For the text-containing cell, return its midpoint in (X, Y) coordinate format. 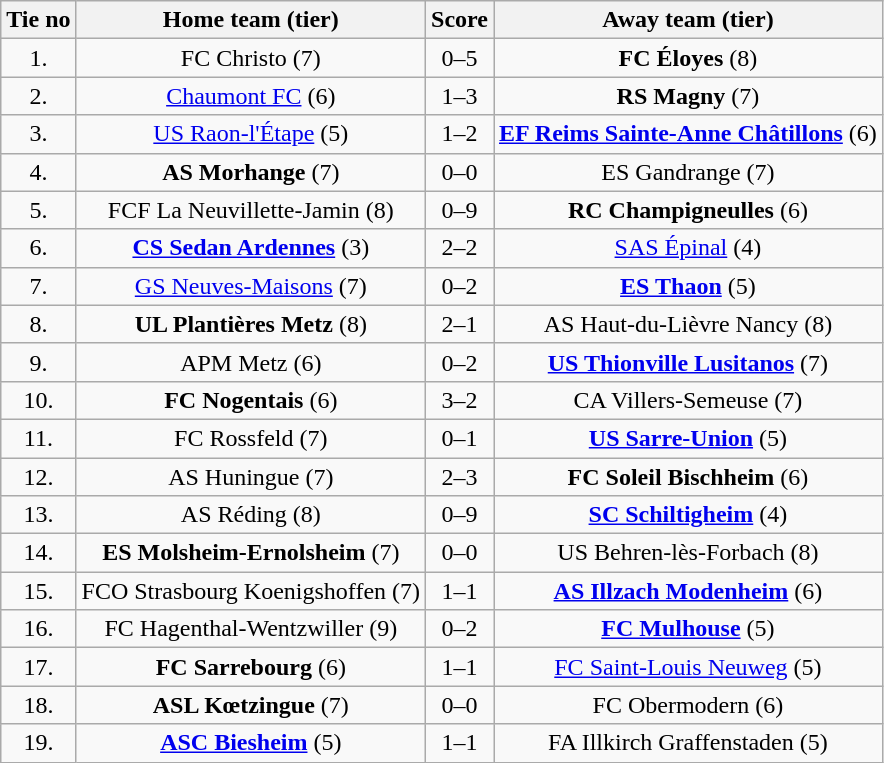
18. (38, 705)
FC Éloyes (8) (688, 58)
EF Reims Sainte-Anne Châtillons (6) (688, 134)
UL Plantières Metz (8) (251, 324)
8. (38, 324)
FC Nogentais (6) (251, 400)
14. (38, 553)
US Thionville Lusitanos (7) (688, 362)
AS Réding (8) (251, 515)
FC Obermodern (6) (688, 705)
ASL Kœtzingue (7) (251, 705)
FC Hagenthal-Wentzwiller (9) (251, 629)
2–2 (460, 248)
FC Christo (7) (251, 58)
FA Illkirch Graffenstaden (5) (688, 743)
SAS Épinal (4) (688, 248)
9. (38, 362)
AS Haut-du-Lièvre Nancy (8) (688, 324)
AS Illzach Modenheim (6) (688, 591)
Home team (tier) (251, 20)
17. (38, 667)
2–1 (460, 324)
12. (38, 477)
FCO Strasbourg Koenigshoffen (7) (251, 591)
16. (38, 629)
0–5 (460, 58)
3. (38, 134)
US Behren-lès-Forbach (8) (688, 553)
CA Villers-Semeuse (7) (688, 400)
ES Molsheim-Ernolsheim (7) (251, 553)
AS Morhange (7) (251, 172)
19. (38, 743)
CS Sedan Ardennes (3) (251, 248)
10. (38, 400)
Away team (tier) (688, 20)
US Raon-l'Étape (5) (251, 134)
US Sarre-Union (5) (688, 438)
FC Rossfeld (7) (251, 438)
6. (38, 248)
ES Gandrange (7) (688, 172)
FCF La Neuvillette-Jamin (8) (251, 210)
FC Sarrebourg (6) (251, 667)
3–2 (460, 400)
RC Champigneulles (6) (688, 210)
SC Schiltigheim (4) (688, 515)
AS Huningue (7) (251, 477)
1–2 (460, 134)
FC Saint-Louis Neuweg (5) (688, 667)
0–1 (460, 438)
2. (38, 96)
FC Soleil Bischheim (6) (688, 477)
13. (38, 515)
Tie no (38, 20)
Score (460, 20)
1. (38, 58)
FC Mulhouse (5) (688, 629)
11. (38, 438)
7. (38, 286)
5. (38, 210)
1–3 (460, 96)
2–3 (460, 477)
APM Metz (6) (251, 362)
RS Magny (7) (688, 96)
15. (38, 591)
ASC Biesheim (5) (251, 743)
Chaumont FC (6) (251, 96)
ES Thaon (5) (688, 286)
4. (38, 172)
GS Neuves-Maisons (7) (251, 286)
